Determine the (x, y) coordinate at the center of the cell enclosing the given text.  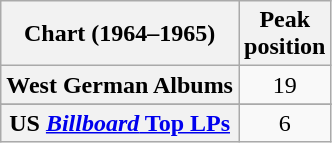
6 (284, 123)
19 (284, 85)
US Billboard Top LPs (120, 123)
Peakposition (284, 34)
Chart (1964–1965) (120, 34)
West German Albums (120, 85)
